Output the [x, y] coordinate of the center of the cell containing the given text.  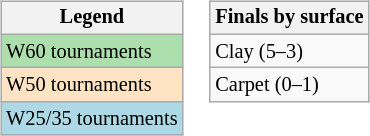
Finals by surface [289, 18]
W50 tournaments [92, 85]
Carpet (0–1) [289, 85]
Legend [92, 18]
W25/35 tournaments [92, 119]
Clay (5–3) [289, 51]
W60 tournaments [92, 51]
